Return [x, y] of the center of cell containing provided text 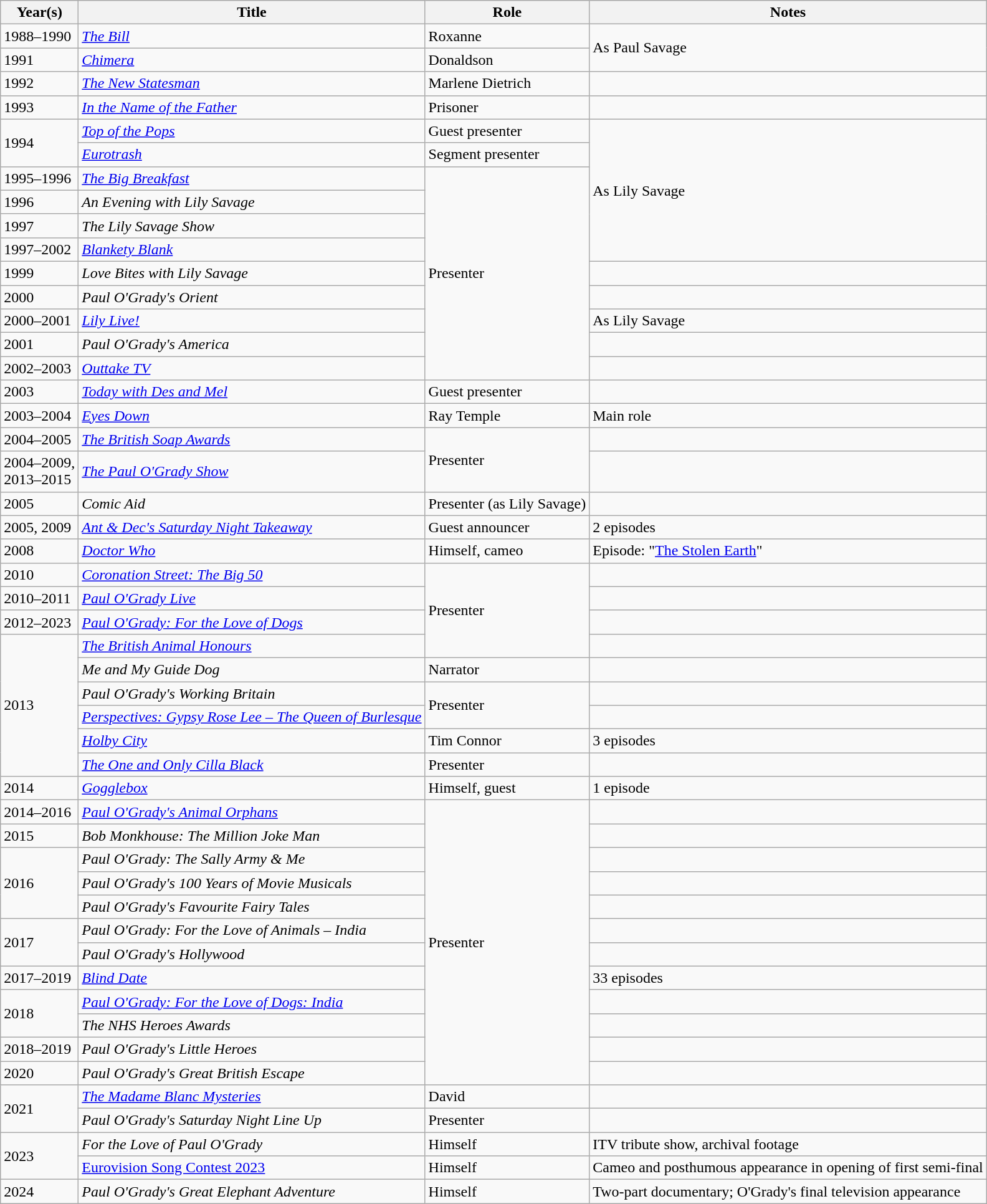
Episode: "The Stolen Earth" [788, 551]
Two-part documentary; O'Grady's final television appearance [788, 1192]
3 episodes [788, 741]
2008 [40, 551]
1999 [40, 273]
Paul O'Grady's Animal Orphans [252, 812]
Top of the Pops [252, 131]
2004–2005 [40, 439]
Holby City [252, 741]
Paul O'Grady's 100 Years of Movie Musicals [252, 883]
Tim Connor [507, 741]
Year(s) [40, 12]
2005 [40, 504]
Eurovision Song Contest 2023 [252, 1168]
Paul O'Grady's America [252, 345]
Paul O'Grady: For the Love of Animals – India [252, 930]
David [507, 1097]
The NHS Heroes Awards [252, 1025]
Paul O'Grady's Great British Escape [252, 1073]
Guest announcer [507, 527]
Gogglebox [252, 788]
Blind Date [252, 978]
Bob Monkhouse: The Million Joke Man [252, 836]
Donaldson [507, 60]
2015 [40, 836]
2010 [40, 575]
Doctor Who [252, 551]
Ant & Dec's Saturday Night Takeaway [252, 527]
Paul O'Grady: The Sally Army & Me [252, 859]
2005, 2009 [40, 527]
Paul O'Grady's Hollywood [252, 954]
2 episodes [788, 527]
The Madame Blanc Mysteries [252, 1097]
1995–1996 [40, 178]
The Lily Savage Show [252, 226]
2012–2023 [40, 622]
Paul O'Grady's Saturday Night Line Up [252, 1120]
2018–2019 [40, 1049]
The Big Breakfast [252, 178]
Chimera [252, 60]
For the Love of Paul O'Grady [252, 1144]
Eurotrash [252, 155]
ITV tribute show, archival footage [788, 1144]
The One and Only Cilla Black [252, 765]
2017–2019 [40, 978]
Outtake TV [252, 368]
Paul O'Grady's Little Heroes [252, 1049]
Roxanne [507, 36]
2000–2001 [40, 321]
Paul O'Grady: For the Love of Dogs: India [252, 1001]
1993 [40, 107]
In the Name of the Father [252, 107]
Notes [788, 12]
2000 [40, 297]
1992 [40, 84]
Prisoner [507, 107]
Title [252, 12]
The Bill [252, 36]
2021 [40, 1109]
Paul O'Grady: For the Love of Dogs [252, 622]
Paul O'Grady's Great Elephant Adventure [252, 1192]
2001 [40, 345]
2024 [40, 1192]
Eyes Down [252, 416]
The New Statesman [252, 84]
2018 [40, 1013]
2020 [40, 1073]
Lily Live! [252, 321]
2013 [40, 705]
1997–2002 [40, 249]
2003–2004 [40, 416]
1997 [40, 226]
Coronation Street: The Big 50 [252, 575]
Comic Aid [252, 504]
2014–2016 [40, 812]
Himself, guest [507, 788]
As Paul Savage [788, 48]
1988–1990 [40, 36]
2014 [40, 788]
Paul O'Grady's Working Britain [252, 694]
Presenter (as Lily Savage) [507, 504]
33 episodes [788, 978]
Marlene Dietrich [507, 84]
The British Soap Awards [252, 439]
An Evening with Lily Savage [252, 202]
Cameo and posthumous appearance in opening of first semi-final [788, 1168]
The Paul O'Grady Show [252, 471]
1 episode [788, 788]
Me and My Guide Dog [252, 669]
Segment presenter [507, 155]
Ray Temple [507, 416]
Himself, cameo [507, 551]
Paul O'Grady's Orient [252, 297]
Main role [788, 416]
2010–2011 [40, 598]
2016 [40, 883]
Role [507, 12]
The British Animal Honours [252, 646]
Today with Des and Mel [252, 392]
2003 [40, 392]
1996 [40, 202]
Love Bites with Lily Savage [252, 273]
2023 [40, 1156]
2002–2003 [40, 368]
1994 [40, 143]
Narrator [507, 669]
Paul O'Grady Live [252, 598]
Blankety Blank [252, 249]
2017 [40, 942]
Paul O'Grady's Favourite Fairy Tales [252, 907]
2004–2009,2013–2015 [40, 471]
1991 [40, 60]
Perspectives: Gypsy Rose Lee – The Queen of Burlesque [252, 717]
